Locate the cell with the specified text and output its [X, Y] center coordinate. 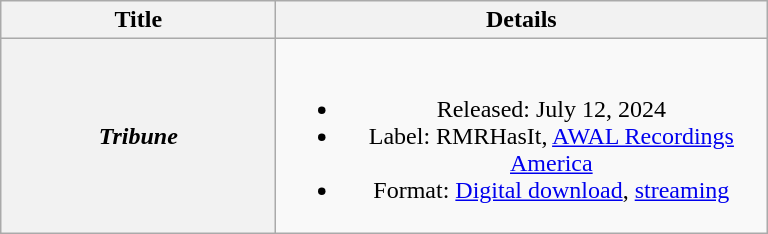
Title [138, 20]
Details [522, 20]
Tribune [138, 136]
Released: July 12, 2024Label: RMRHasIt, AWAL Recordings AmericaFormat: Digital download, streaming [522, 136]
